Pinpoint the cell where the given text exists, returning its (x, y) midpoint coordinate. 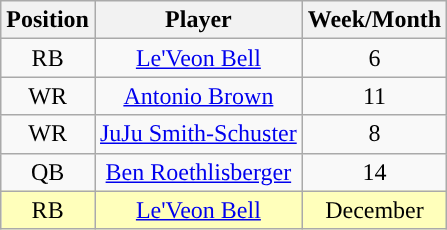
11 (374, 96)
Player (198, 20)
Ben Roethlisberger (198, 172)
JuJu Smith-Schuster (198, 134)
Antonio Brown (198, 96)
14 (374, 172)
Week/Month (374, 20)
Position (48, 20)
QB (48, 172)
December (374, 210)
6 (374, 58)
8 (374, 134)
